Provide the (X, Y) coordinate of the cell's center where the given text is located.  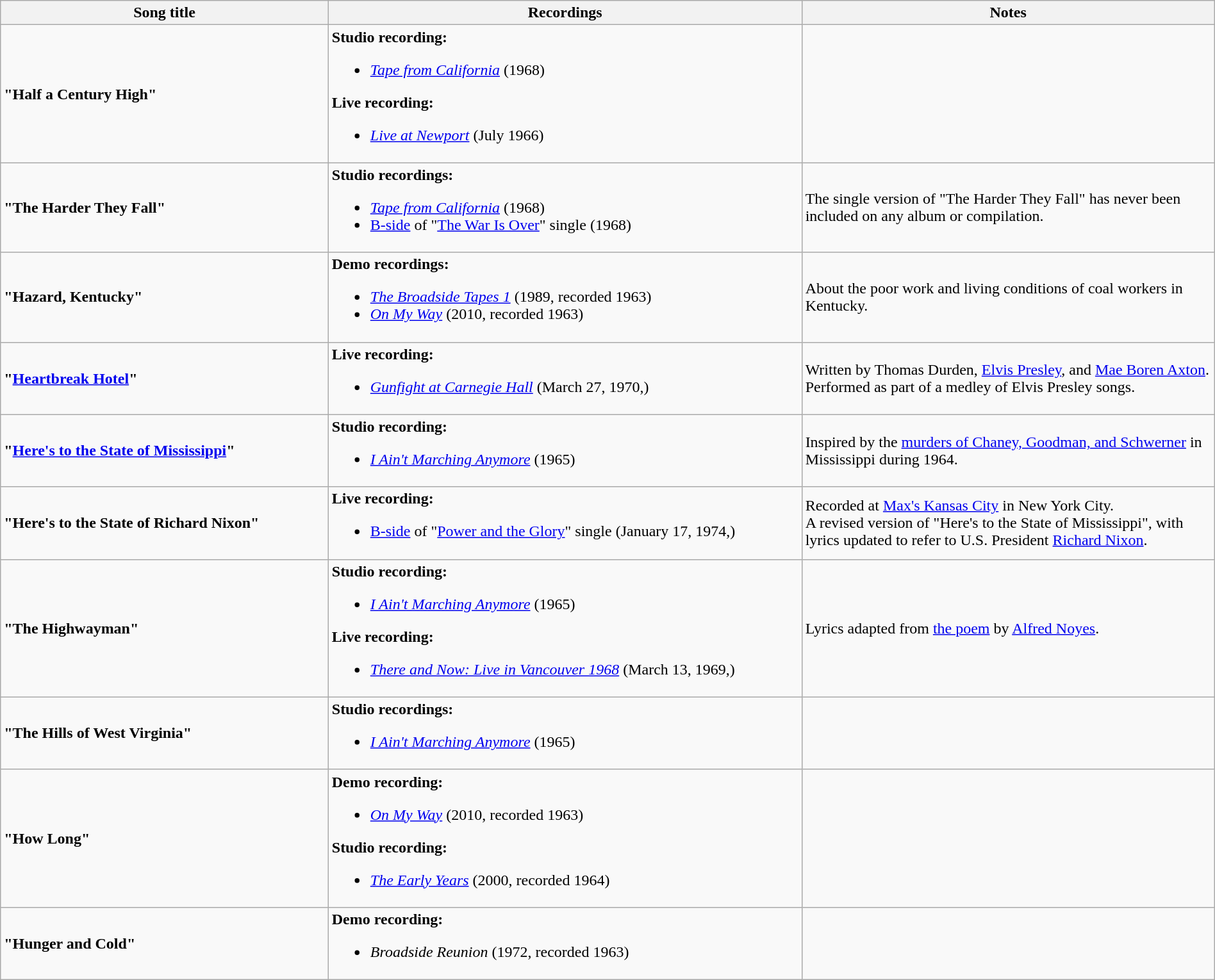
"The Highwayman" (165, 628)
Live recording:B-side of "Power and the Glory" single (January 17, 1974,) (565, 523)
Studio recordings:I Ain't Marching Anymore (1965) (565, 733)
Song title (165, 13)
"Here's to the State of Mississippi" (165, 451)
Studio recording:I Ain't Marching Anymore (1965)Live recording:There and Now: Live in Vancouver 1968 (March 13, 1969,) (565, 628)
"Here's to the State of Richard Nixon" (165, 523)
Demo recordings:The Broadside Tapes 1 (1989, recorded 1963)On My Way (2010, recorded 1963) (565, 297)
Studio recording:Tape from California (1968)Live recording:Live at Newport (July 1966) (565, 94)
Demo recording:Broadside Reunion (1972, recorded 1963) (565, 943)
Live recording:Gunfight at Carnegie Hall (March 27, 1970,) (565, 378)
Notes (1008, 13)
Lyrics adapted from the poem by Alfred Noyes. (1008, 628)
"Heartbreak Hotel" (165, 378)
"How Long" (165, 838)
"The Hills of West Virginia" (165, 733)
"The Harder They Fall" (165, 208)
"Hunger and Cold" (165, 943)
The single version of "The Harder They Fall" has never been included on any album or compilation. (1008, 208)
Written by Thomas Durden, Elvis Presley, and Mae Boren Axton.Performed as part of a medley of Elvis Presley songs. (1008, 378)
Demo recording:On My Way (2010, recorded 1963)Studio recording:The Early Years (2000, recorded 1964) (565, 838)
"Half a Century High" (165, 94)
About the poor work and living conditions of coal workers in Kentucky. (1008, 297)
Studio recording:I Ain't Marching Anymore (1965) (565, 451)
Studio recordings:Tape from California (1968)B-side of "The War Is Over" single (1968) (565, 208)
Recordings (565, 13)
Inspired by the murders of Chaney, Goodman, and Schwerner in Mississippi during 1964. (1008, 451)
"Hazard, Kentucky" (165, 297)
